Capture the cell that displays the provided text and extract its [X, Y] central coordinate. 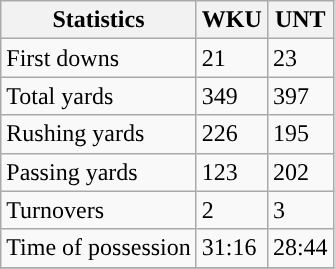
28:44 [300, 248]
202 [300, 172]
Total yards [99, 96]
First downs [99, 58]
31:16 [232, 248]
195 [300, 134]
226 [232, 134]
WKU [232, 20]
123 [232, 172]
Passing yards [99, 172]
349 [232, 96]
Time of possession [99, 248]
397 [300, 96]
23 [300, 58]
Statistics [99, 20]
2 [232, 210]
3 [300, 210]
Turnovers [99, 210]
UNT [300, 20]
Rushing yards [99, 134]
21 [232, 58]
